Return the (X, Y) coordinate for the center point of the cell that contains the specified text.  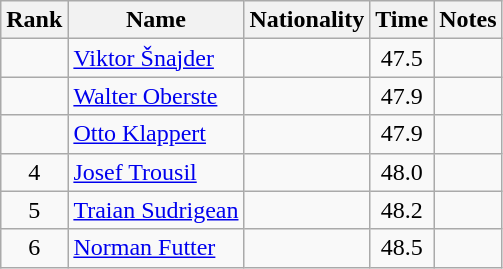
Rank (34, 20)
Traian Sudrigean (156, 210)
Josef Trousil (156, 172)
5 (34, 210)
47.5 (402, 58)
Time (402, 20)
48.2 (402, 210)
Viktor Šnajder (156, 58)
Otto Klappert (156, 134)
48.0 (402, 172)
Norman Futter (156, 248)
Walter Oberste (156, 96)
Notes (468, 20)
4 (34, 172)
Nationality (307, 20)
Name (156, 20)
48.5 (402, 248)
6 (34, 248)
